Detect which cell encompasses the target text, then output its [x, y] center coordinate. 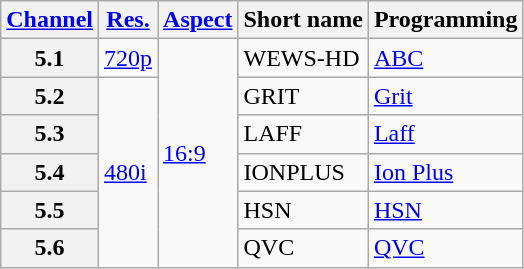
IONPLUS [303, 172]
Channel [50, 20]
GRIT [303, 96]
5.4 [50, 172]
Grit [446, 96]
Res. [128, 20]
WEWS-HD [303, 58]
LAFF [303, 134]
5.5 [50, 210]
720p [128, 58]
5.3 [50, 134]
5.1 [50, 58]
Short name [303, 20]
Ion Plus [446, 172]
480i [128, 172]
Programming [446, 20]
16:9 [198, 153]
ABC [446, 58]
5.2 [50, 96]
5.6 [50, 248]
Laff [446, 134]
Aspect [198, 20]
